Scan for the cell matching the given text and deliver its (x, y) coordinate at center. 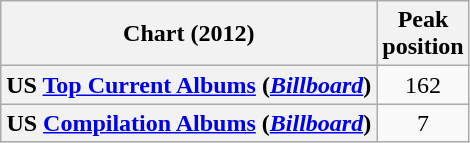
Peakposition (423, 34)
US Compilation Albums (Billboard) (189, 123)
162 (423, 85)
US Top Current Albums (Billboard) (189, 85)
7 (423, 123)
Chart (2012) (189, 34)
